Detect which cell encompasses the target text, then output its (x, y) center coordinate. 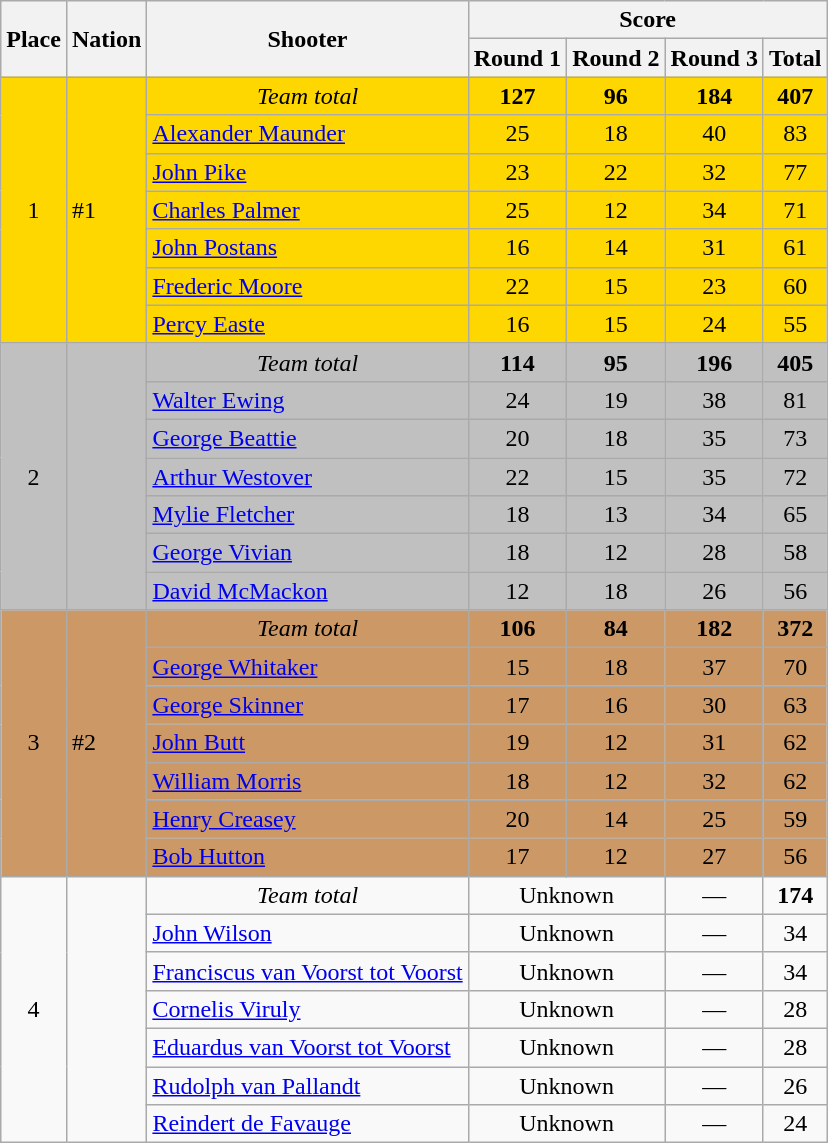
George Beattie (308, 438)
Arthur Westover (308, 477)
Charles Palmer (308, 210)
70 (795, 667)
Shooter (308, 39)
13 (616, 515)
Rudolph van Pallandt (308, 1085)
Franciscus van Voorst tot Voorst (308, 971)
Mylie Fletcher (308, 515)
Nation (106, 39)
114 (517, 362)
72 (795, 477)
106 (517, 629)
71 (795, 210)
37 (714, 667)
407 (795, 96)
#1 (106, 210)
30 (714, 705)
58 (795, 553)
Score (648, 20)
John Pike (308, 172)
174 (795, 895)
65 (795, 515)
George Skinner (308, 705)
Total (795, 58)
55 (795, 324)
Walter Ewing (308, 400)
John Wilson (308, 933)
George Whitaker (308, 667)
81 (795, 400)
1 (34, 210)
127 (517, 96)
David McMackon (308, 591)
Reindert de Favauge (308, 1124)
Henry Creasey (308, 819)
Alexander Maunder (308, 134)
83 (795, 134)
William Morris (308, 781)
372 (795, 629)
182 (714, 629)
Frederic Moore (308, 286)
George Vivian (308, 553)
196 (714, 362)
38 (714, 400)
3 (34, 743)
Cornelis Viruly (308, 1009)
Eduardus van Voorst tot Voorst (308, 1047)
40 (714, 134)
Round 1 (517, 58)
4 (34, 1009)
77 (795, 172)
96 (616, 96)
2 (34, 476)
405 (795, 362)
Bob Hutton (308, 857)
#2 (106, 743)
63 (795, 705)
John Butt (308, 743)
95 (616, 362)
61 (795, 248)
73 (795, 438)
59 (795, 819)
Round 3 (714, 58)
Place (34, 39)
184 (714, 96)
27 (714, 857)
Round 2 (616, 58)
John Postans (308, 248)
84 (616, 629)
60 (795, 286)
Percy Easte (308, 324)
